Pinpoint the cell where the given text exists, returning its (x, y) midpoint coordinate. 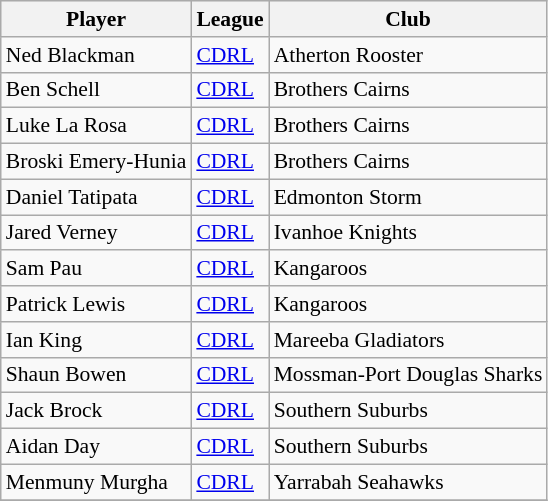
Atherton Rooster (408, 55)
Club (408, 19)
Jack Brock (96, 411)
Yarrabah Seahawks (408, 482)
Broski Emery-Hunia (96, 162)
Ian King (96, 340)
Menmuny Murgha (96, 482)
Mossman-Port Douglas Sharks (408, 375)
Sam Pau (96, 269)
Ben Schell (96, 90)
Ivanhoe Knights (408, 233)
Daniel Tatipata (96, 197)
Luke La Rosa (96, 126)
Aidan Day (96, 447)
Ned Blackman (96, 55)
Player (96, 19)
League (230, 19)
Edmonton Storm (408, 197)
Mareeba Gladiators (408, 340)
Jared Verney (96, 233)
Patrick Lewis (96, 304)
Shaun Bowen (96, 375)
